Identify which cell holds the provided text, then report its [X, Y] central coordinate. 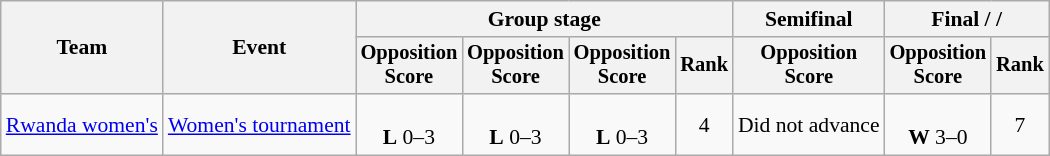
Women's tournament [260, 124]
Rwanda women's [82, 124]
Group stage [544, 19]
Team [82, 48]
Event [260, 48]
Final / / [967, 19]
Semifinal [809, 19]
Did not advance [809, 124]
W 3–0 [938, 124]
7 [1020, 124]
4 [704, 124]
